Find where the given text appears and provide that cell's center as [x, y] coordinate. 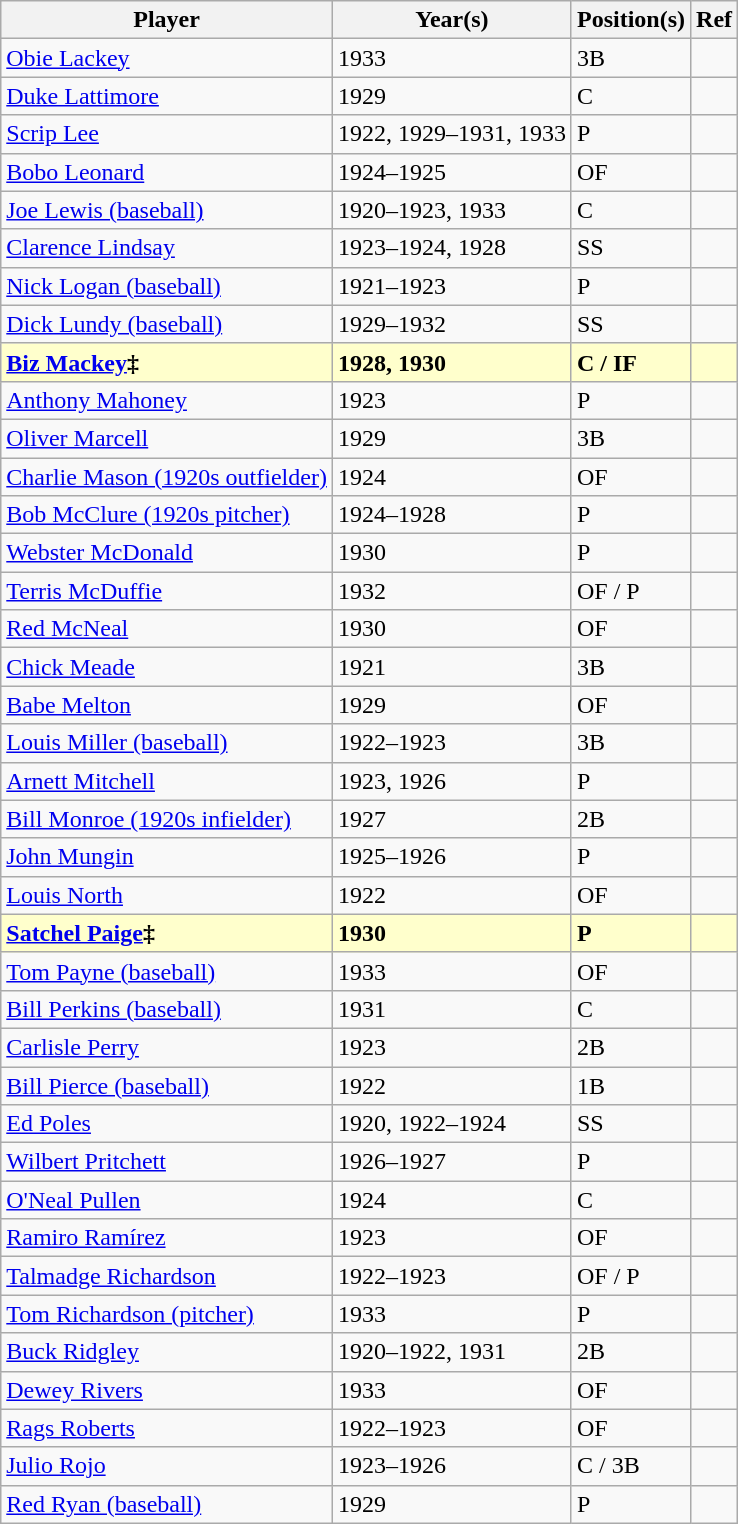
Clarence Lindsay [167, 248]
Anthony Mahoney [167, 400]
Red McNeal [167, 629]
Position(s) [630, 20]
Dewey Rivers [167, 1390]
Bobo Leonard [167, 172]
1923–1924, 1928 [452, 248]
1931 [452, 1009]
Bill Perkins (baseball) [167, 1009]
1923, 1926 [452, 781]
Babe Melton [167, 705]
Ed Poles [167, 1124]
1924–1928 [452, 515]
1925–1926 [452, 857]
1924–1925 [452, 172]
1923–1926 [452, 1466]
C / 3B [630, 1466]
Chick Meade [167, 667]
1920–1922, 1931 [452, 1352]
1926–1927 [452, 1162]
Dick Lundy (baseball) [167, 324]
Tom Richardson (pitcher) [167, 1314]
Rags Roberts [167, 1428]
Webster McDonald [167, 553]
1922, 1929–1931, 1933 [452, 134]
Oliver Marcell [167, 438]
1927 [452, 819]
1920–1923, 1933 [452, 210]
Player [167, 20]
Louis North [167, 895]
C / IF [630, 362]
1920, 1922–1924 [452, 1124]
1B [630, 1085]
Wilbert Pritchett [167, 1162]
Duke Lattimore [167, 96]
Nick Logan (baseball) [167, 286]
Terris McDuffie [167, 591]
Bob McClure (1920s pitcher) [167, 515]
Satchel Paige‡ [167, 933]
Talmadge Richardson [167, 1276]
Bill Monroe (1920s infielder) [167, 819]
Scrip Lee [167, 134]
O'Neal Pullen [167, 1200]
Louis Miller (baseball) [167, 743]
1928, 1930 [452, 362]
Bill Pierce (baseball) [167, 1085]
1932 [452, 591]
1921 [452, 667]
Tom Payne (baseball) [167, 971]
Joe Lewis (baseball) [167, 210]
1929–1932 [452, 324]
Obie Lackey [167, 58]
Charlie Mason (1920s outfielder) [167, 477]
1921–1923 [452, 286]
Red Ryan (baseball) [167, 1504]
Ramiro Ramírez [167, 1238]
Julio Rojo [167, 1466]
John Mungin [167, 857]
Year(s) [452, 20]
Ref [714, 20]
Biz Mackey‡ [167, 362]
Arnett Mitchell [167, 781]
Carlisle Perry [167, 1047]
Buck Ridgley [167, 1352]
